Return (X, Y) of the center of cell containing provided text 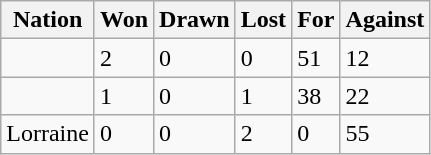
For (316, 20)
Nation (48, 20)
55 (385, 134)
Lorraine (48, 134)
Drawn (195, 20)
22 (385, 96)
Against (385, 20)
Won (124, 20)
12 (385, 58)
Lost (263, 20)
51 (316, 58)
38 (316, 96)
